Determine the (X, Y) coordinate at the center of the cell enclosing the given text.  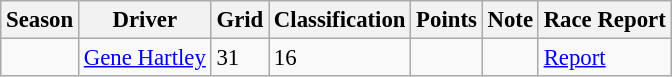
16 (340, 58)
Report (604, 58)
Classification (340, 20)
Race Report (604, 20)
Grid (240, 20)
31 (240, 58)
Gene Hartley (144, 58)
Points (446, 20)
Driver (144, 20)
Note (510, 20)
Season (40, 20)
